Pinpoint the cell where the given text exists, returning its (x, y) midpoint coordinate. 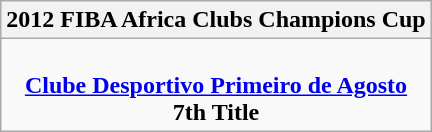
2012 FIBA Africa Clubs Champions Cup (216, 20)
Clube Desportivo Primeiro de Agosto7th Title (216, 85)
